Pinpoint the cell where the given text exists, returning its (X, Y) midpoint coordinate. 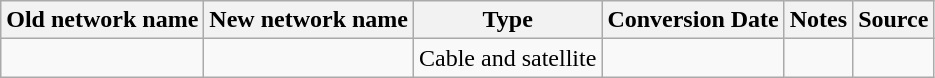
Notes (818, 20)
Old network name (102, 20)
New network name (309, 20)
Conversion Date (693, 20)
Type (508, 20)
Cable and satellite (508, 58)
Source (894, 20)
